Determine the (x, y) coordinate at the center of the cell enclosing the given text.  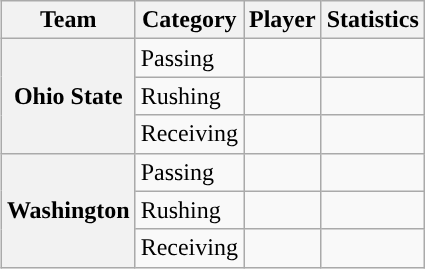
Ohio State (68, 96)
Category (189, 20)
Player (283, 20)
Team (68, 20)
Statistics (372, 20)
Washington (68, 210)
